Output the (x, y) coordinate of the center of the cell containing the given text.  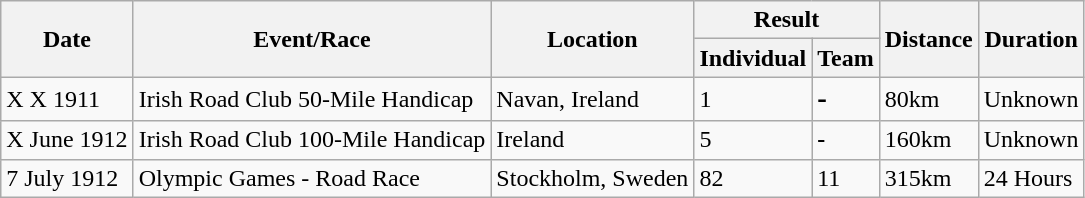
82 (753, 178)
Distance (928, 39)
Individual (753, 58)
11 (846, 178)
Stockholm, Sweden (592, 178)
5 (753, 140)
315km (928, 178)
Navan, Ireland (592, 99)
Location (592, 39)
Team (846, 58)
80km (928, 99)
Date (67, 39)
Irish Road Club 100-Mile Handicap (312, 140)
X June 1912 (67, 140)
160km (928, 140)
7 July 1912 (67, 178)
1 (753, 99)
Result (786, 20)
Duration (1031, 39)
24 Hours (1031, 178)
Irish Road Club 50-Mile Handicap (312, 99)
Olympic Games - Road Race (312, 178)
X X 1911 (67, 99)
Ireland (592, 140)
Event/Race (312, 39)
